Search for the cell housing the specified text and yield its (x, y) center coordinate. 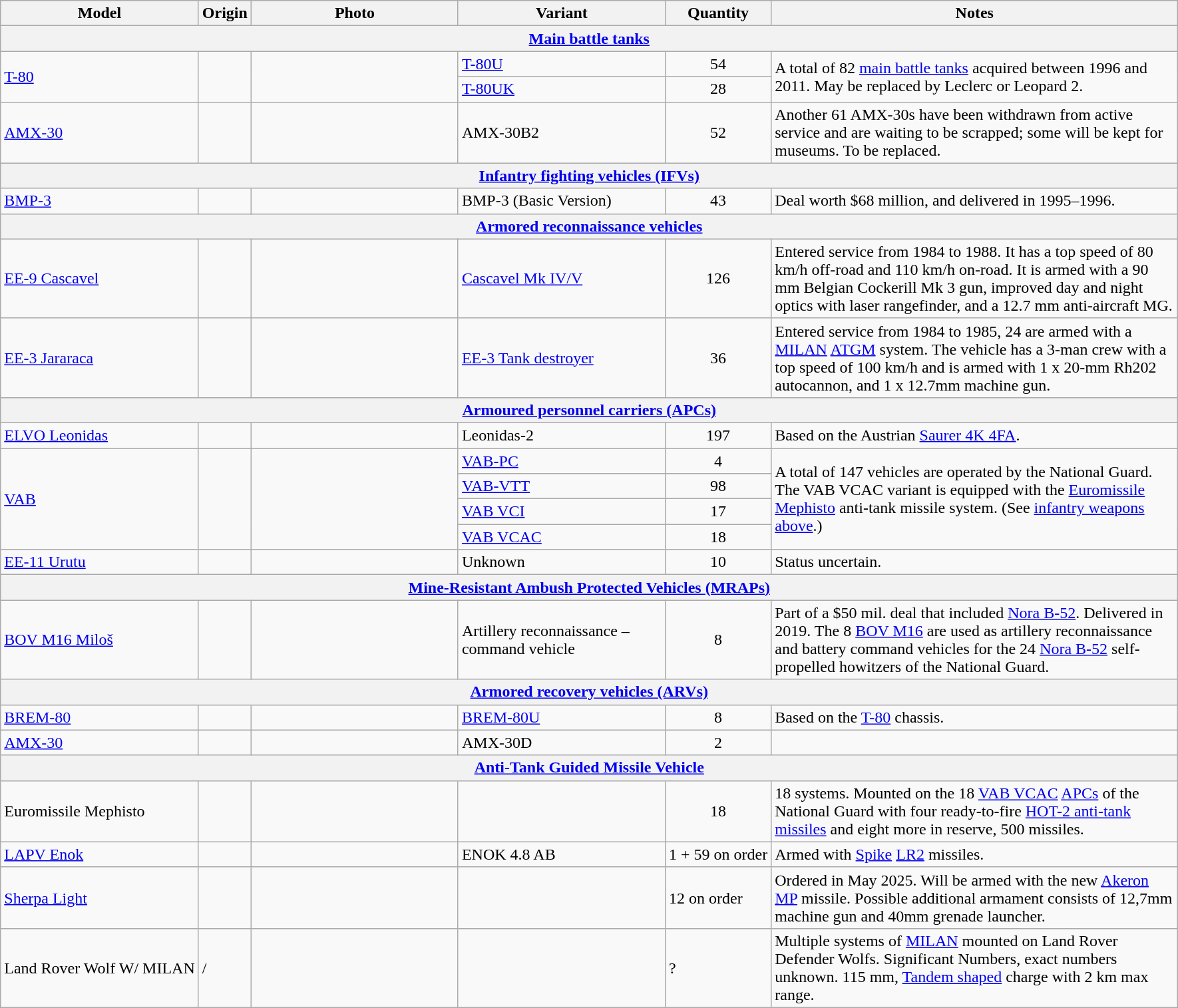
VAB-VTT (562, 486)
Based on the T-80 chassis. (974, 717)
AMX-30D (562, 743)
43 (717, 201)
EE-9 Cascavel (100, 278)
A total of 82 main battle tanks acquired between 1996 and 2011. May be replaced by Leclerc or Leopard 2. (974, 77)
AMX-30B2 (562, 132)
Variant (562, 13)
12 on order (717, 898)
Unknown (562, 562)
EE-11 Urutu (100, 562)
Status uncertain. (974, 562)
Mine-Resistant Ambush Protected Vehicles (MRAPs) (590, 588)
Main battle tanks (590, 39)
Armoured personnel carriers (APCs) (590, 410)
52 (717, 132)
VAB VCAC (562, 537)
VAB (100, 499)
Armored recovery vehicles (ARVs) (590, 692)
28 (717, 89)
1 + 59 on order (717, 854)
Notes (974, 13)
EE-3 Tank destroyer (562, 358)
Another 61 AMX-30s have been withdrawn from active service and are waiting to be scrapped; some will be kept for museums. To be replaced. (974, 132)
ENOK 4.8 AB (562, 854)
Armed with Spike LR2 missiles. (974, 854)
4 (717, 461)
T-80UK (562, 89)
T-80 (100, 77)
Euromissile Mephisto (100, 811)
54 (717, 64)
Quantity (717, 13)
? (717, 967)
Origin (225, 13)
Infantry fighting vehicles (IFVs) (590, 176)
98 (717, 486)
Artillery reconnaissance – command vehicle (562, 640)
Deal worth $68 million, and delivered in 1995–1996. (974, 201)
Sherpa Light (100, 898)
Based on the Austrian Saurer 4K 4FA. (974, 435)
2 (717, 743)
Photo (354, 13)
VAB-PC (562, 461)
Cascavel Mk IV/V (562, 278)
Land Rover Wolf W/ MILAN (100, 967)
ELVO Leonidas (100, 435)
/ (225, 967)
Armored reconnaissance vehicles (590, 226)
BMP-3 (100, 201)
BREM-80 (100, 717)
Anti-Tank Guided Missile Vehicle (590, 768)
17 (717, 512)
VAB VCI (562, 512)
197 (717, 435)
EE-3 Jararaca (100, 358)
BOV M16 Miloš (100, 640)
BREM-80U (562, 717)
126 (717, 278)
36 (717, 358)
LAPV Enok (100, 854)
10 (717, 562)
BMP-3 (Basic Version) (562, 201)
Model (100, 13)
Leonidas-2 (562, 435)
T-80U (562, 64)
